Output the (X, Y) coordinate of the center of the cell containing the given text.  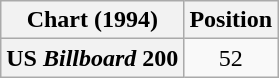
Position (231, 20)
US Billboard 200 (92, 58)
52 (231, 58)
Chart (1994) (92, 20)
